Scan for the cell matching the given text and deliver its (x, y) coordinate at center. 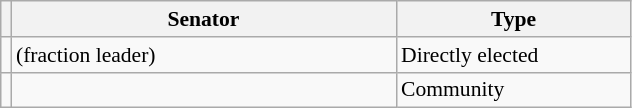
Directly elected (514, 55)
Senator (204, 19)
(fraction leader) (204, 55)
Type (514, 19)
Community (514, 90)
